Capture the cell that displays the provided text and extract its [X, Y] central coordinate. 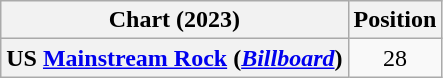
28 [395, 58]
US Mainstream Rock (Billboard) [174, 58]
Position [395, 20]
Chart (2023) [174, 20]
